For the text-containing cell, return its midpoint in [x, y] coordinate format. 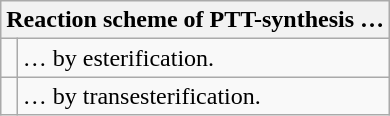
… by esterification. [203, 58]
… by transesterification. [203, 96]
Reaction scheme of PTT-synthesis … [196, 20]
